Identify which cell holds the provided text, then report its (X, Y) central coordinate. 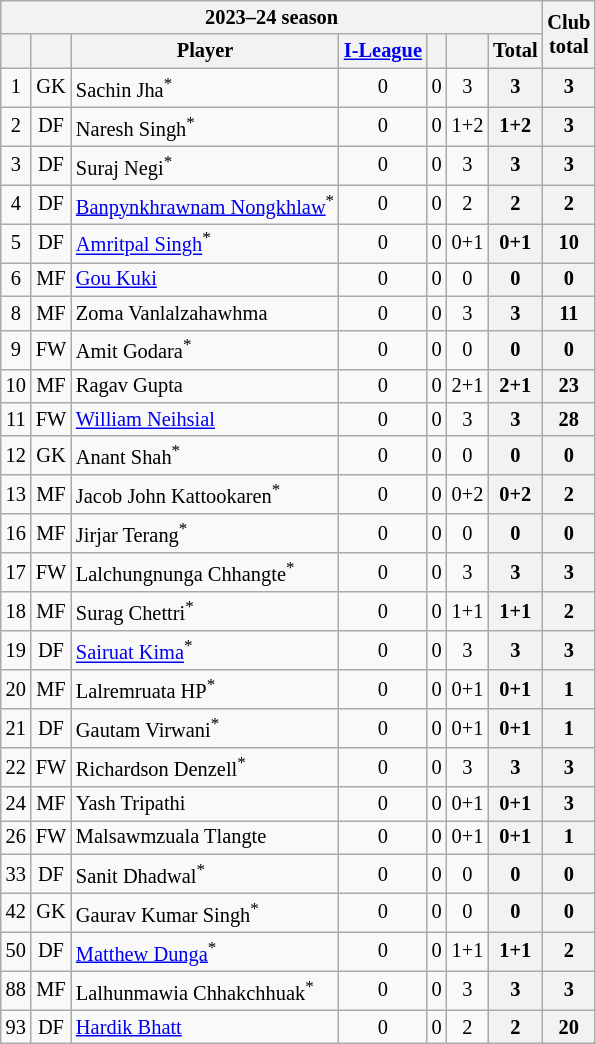
Malsawmzuala Tlangte (205, 837)
Lalchungnunga Chhangte* (205, 572)
2023–24 season (272, 17)
Yash Tripathi (205, 804)
50 (16, 952)
Gaurav Kumar Singh* (205, 912)
William Neihsial (205, 419)
42 (16, 912)
Ragav Gupta (205, 386)
23 (568, 386)
28 (568, 419)
Suraj Negi* (205, 166)
Amit Godara* (205, 350)
Clubtotal (568, 34)
6 (16, 279)
24 (16, 804)
Lalhunmawia Chhakchhuak* (205, 990)
Naresh Singh* (205, 126)
17 (16, 572)
Amritpal Singh* (205, 242)
Lalremruata HP* (205, 690)
16 (16, 534)
I-League (383, 51)
Surag Chettri* (205, 612)
Sairuat Kima* (205, 650)
Hardik Bhatt (205, 1027)
19 (16, 650)
18 (16, 612)
Sachin Jha* (205, 88)
8 (16, 313)
Sanit Dhadwal* (205, 874)
Gautam Virwani* (205, 728)
4 (16, 204)
93 (16, 1027)
Total (515, 51)
33 (16, 874)
12 (16, 456)
9 (16, 350)
Player (205, 51)
21 (16, 728)
Richardson Denzell* (205, 768)
88 (16, 990)
Jacob John Kattookaren* (205, 494)
Jirjar Terang* (205, 534)
Zoma Vanlalzahawhma (205, 313)
5 (16, 242)
Matthew Dunga* (205, 952)
26 (16, 837)
13 (16, 494)
22 (16, 768)
Banpynkhrawnam Nongkhlaw* (205, 204)
Anant Shah* (205, 456)
Gou Kuki (205, 279)
